Extract the (X, Y) coordinate from the center of the cell holding the provided text.  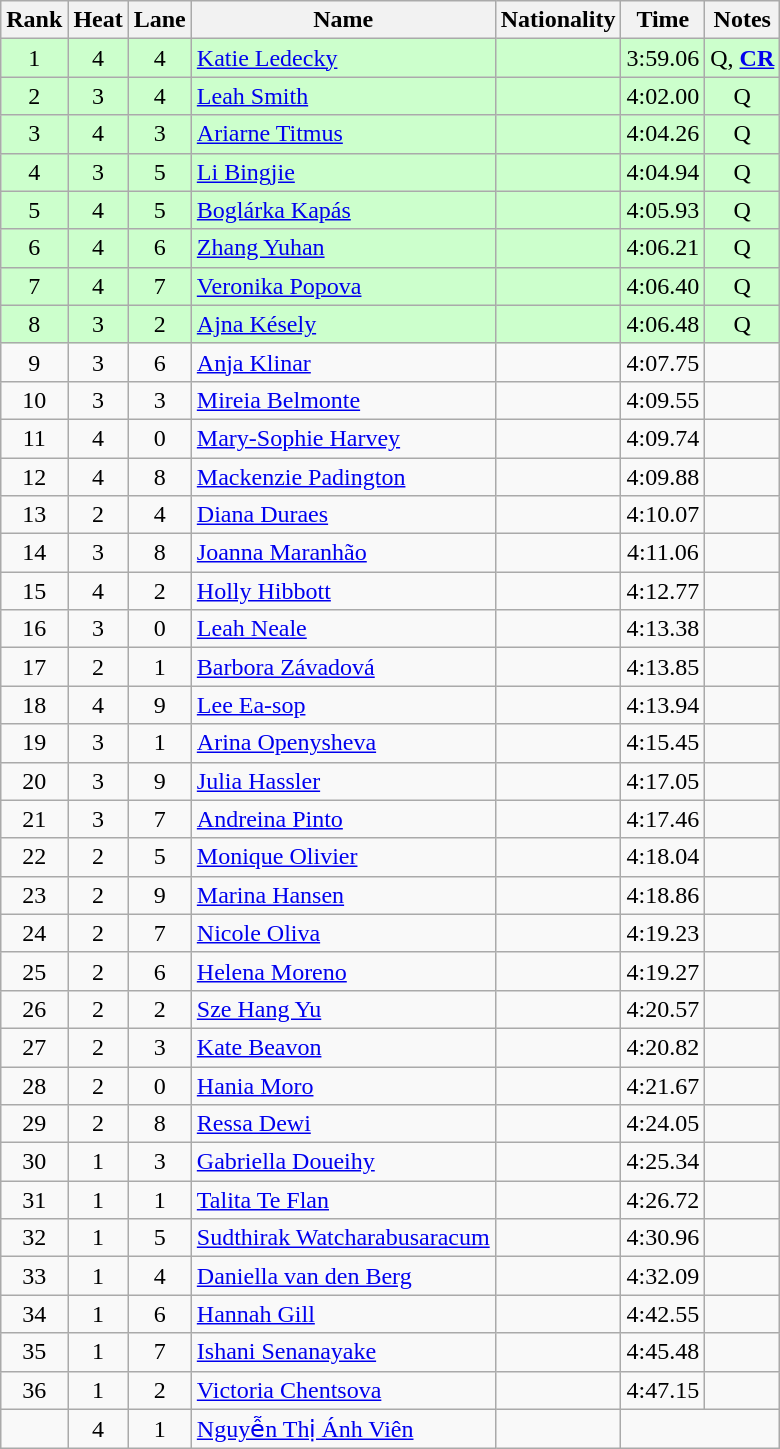
16 (34, 629)
4:42.55 (663, 1314)
4:32.09 (663, 1276)
Ajna Késely (343, 324)
27 (34, 1047)
Notes (742, 20)
Mackenzie Padington (343, 477)
4:17.05 (663, 781)
4:13.85 (663, 667)
4:15.45 (663, 743)
Mireia Belmonte (343, 400)
Ariarne Titmus (343, 134)
22 (34, 857)
4:06.21 (663, 248)
14 (34, 553)
4:19.27 (663, 971)
4:20.57 (663, 1009)
Ishani Senanayake (343, 1352)
Kate Beavon (343, 1047)
4:04.26 (663, 134)
Leah Neale (343, 629)
13 (34, 515)
4:21.67 (663, 1085)
4:17.46 (663, 819)
Ressa Dewi (343, 1124)
4:47.15 (663, 1390)
Nicole Oliva (343, 933)
31 (34, 1200)
28 (34, 1085)
4:20.82 (663, 1047)
Nguyễn Thị Ánh Viên (343, 1429)
Q, CR (742, 58)
Helena Moreno (343, 971)
18 (34, 705)
4:09.55 (663, 400)
4:13.38 (663, 629)
4:07.75 (663, 362)
Anja Klinar (343, 362)
4:25.34 (663, 1162)
Mary-Sophie Harvey (343, 438)
30 (34, 1162)
Victoria Chentsova (343, 1390)
Marina Hansen (343, 895)
29 (34, 1124)
Julia Hassler (343, 781)
Lee Ea-sop (343, 705)
Time (663, 20)
15 (34, 591)
4:06.40 (663, 286)
Lane (160, 20)
Hania Moro (343, 1085)
Monique Olivier (343, 857)
4:45.48 (663, 1352)
Talita Te Flan (343, 1200)
24 (34, 933)
17 (34, 667)
4:05.93 (663, 210)
Daniella van den Berg (343, 1276)
4:24.05 (663, 1124)
4:26.72 (663, 1200)
Hannah Gill (343, 1314)
32 (34, 1238)
4:19.23 (663, 933)
Diana Duraes (343, 515)
Li Bingjie (343, 172)
Joanna Maranhão (343, 553)
21 (34, 819)
10 (34, 400)
25 (34, 971)
4:11.06 (663, 553)
Veronika Popova (343, 286)
4:02.00 (663, 96)
Heat (98, 20)
11 (34, 438)
33 (34, 1276)
12 (34, 477)
4:06.48 (663, 324)
19 (34, 743)
Nationality (558, 20)
Zhang Yuhan (343, 248)
23 (34, 895)
4:12.77 (663, 591)
26 (34, 1009)
4:18.86 (663, 895)
4:18.04 (663, 857)
Leah Smith (343, 96)
20 (34, 781)
4:30.96 (663, 1238)
34 (34, 1314)
Sze Hang Yu (343, 1009)
4:09.74 (663, 438)
36 (34, 1390)
4:09.88 (663, 477)
Sudthirak Watcharabusaracum (343, 1238)
Rank (34, 20)
Barbora Závadová (343, 667)
3:59.06 (663, 58)
Arina Openysheva (343, 743)
Andreina Pinto (343, 819)
4:04.94 (663, 172)
Katie Ledecky (343, 58)
Boglárka Kapás (343, 210)
4:10.07 (663, 515)
35 (34, 1352)
Holly Hibbott (343, 591)
4:13.94 (663, 705)
Name (343, 20)
Gabriella Doueihy (343, 1162)
